From the cell containing the given text, extract its center point as [x, y] coordinate. 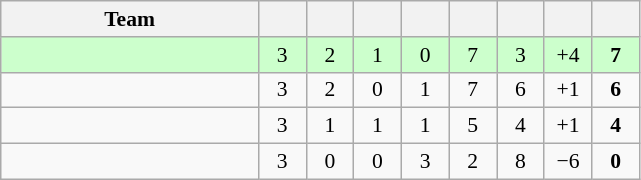
Team [130, 19]
8 [520, 162]
5 [473, 126]
+4 [568, 55]
−6 [568, 162]
